Return the [x, y] coordinate for the center point of the cell that contains the specified text.  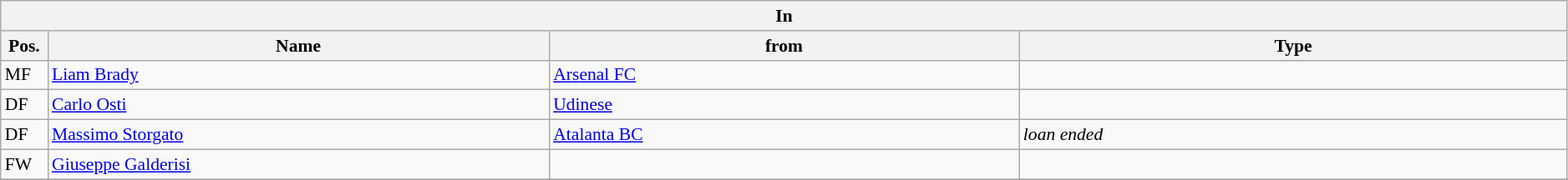
MF [24, 75]
In [784, 16]
Giuseppe Galderisi [298, 164]
Massimo Storgato [298, 135]
Pos. [24, 46]
Name [298, 46]
Liam Brady [298, 75]
from [784, 46]
Type [1293, 46]
Carlo Osti [298, 105]
Atalanta BC [784, 135]
Udinese [784, 105]
FW [24, 164]
loan ended [1293, 135]
Arsenal FC [784, 75]
